Search for the cell housing the specified text and yield its (X, Y) center coordinate. 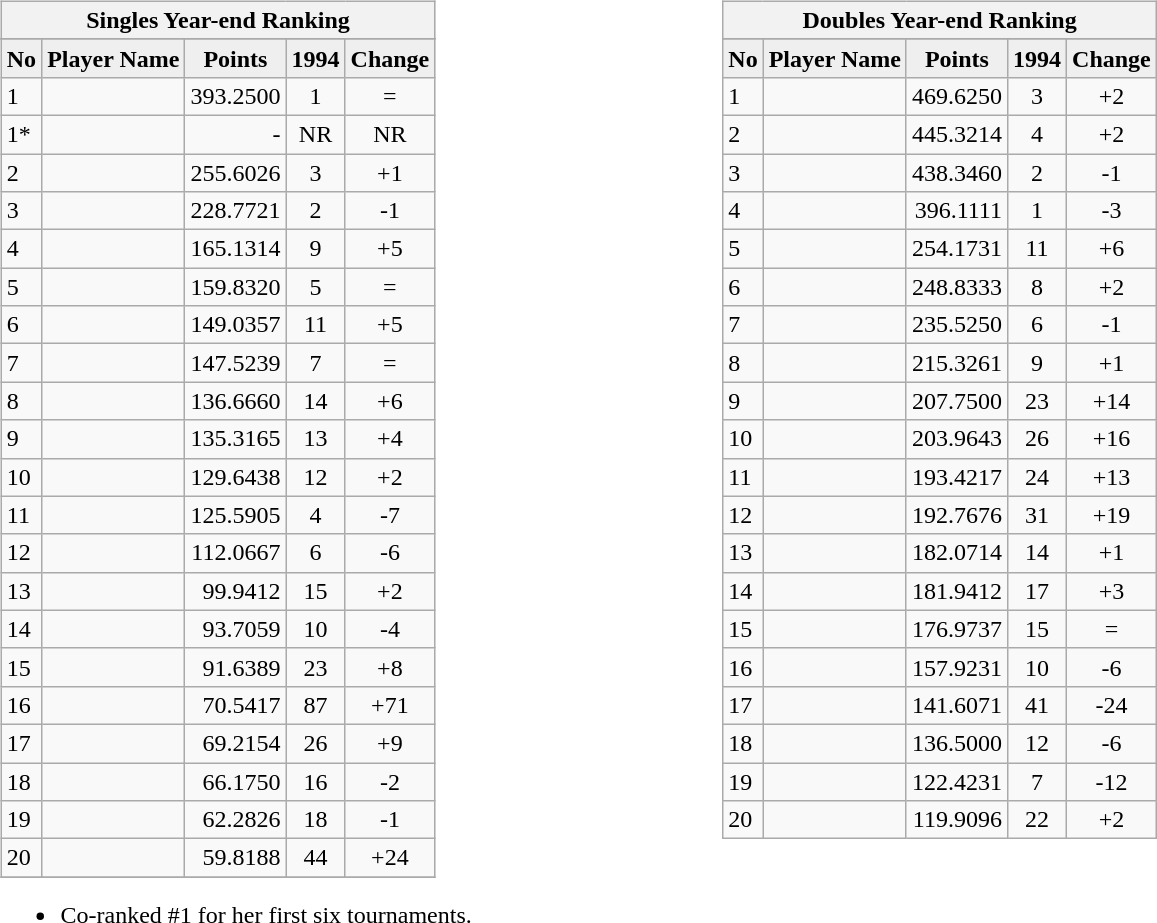
215.3261 (956, 363)
-3 (1112, 211)
136.6660 (236, 401)
-4 (390, 629)
438.3460 (956, 173)
22 (1036, 820)
Doubles Year-end Ranking (940, 20)
248.8333 (956, 287)
+9 (390, 743)
+14 (1112, 401)
396.1111 (956, 211)
- (236, 134)
122.4231 (956, 781)
91.6389 (236, 667)
207.7500 (956, 401)
469.6250 (956, 96)
445.3214 (956, 134)
+19 (1112, 515)
159.8320 (236, 287)
119.9096 (956, 820)
136.5000 (956, 743)
Singles Year-end Ranking (218, 20)
24 (1036, 477)
176.9737 (956, 629)
-24 (1112, 705)
192.7676 (956, 515)
182.0714 (956, 553)
+8 (390, 667)
59.8188 (236, 858)
141.6071 (956, 705)
254.1731 (956, 249)
+16 (1112, 439)
+4 (390, 439)
-12 (1112, 781)
203.9643 (956, 439)
393.2500 (236, 96)
41 (1036, 705)
157.9231 (956, 667)
-7 (390, 515)
+3 (1112, 591)
112.0667 (236, 553)
99.9412 (236, 591)
31 (1036, 515)
62.2826 (236, 820)
228.7721 (236, 211)
1* (21, 134)
147.5239 (236, 363)
70.5417 (236, 705)
66.1750 (236, 781)
69.2154 (236, 743)
-2 (390, 781)
255.6026 (236, 173)
+13 (1112, 477)
149.0357 (236, 325)
44 (316, 858)
235.5250 (956, 325)
193.4217 (956, 477)
87 (316, 705)
125.5905 (236, 515)
165.1314 (236, 249)
93.7059 (236, 629)
+71 (390, 705)
+24 (390, 858)
129.6438 (236, 477)
135.3165 (236, 439)
181.9412 (956, 591)
